Scan for the cell matching the given text and deliver its (X, Y) coordinate at center. 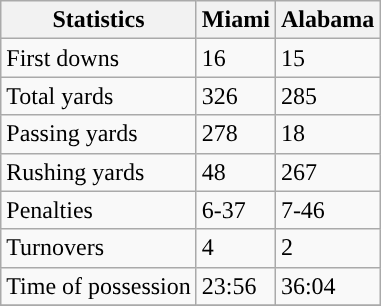
Turnovers (99, 248)
36:04 (327, 286)
Passing yards (99, 134)
48 (236, 172)
Penalties (99, 210)
First downs (99, 58)
285 (327, 96)
6-37 (236, 210)
7-46 (327, 210)
Time of possession (99, 286)
18 (327, 134)
278 (236, 134)
23:56 (236, 286)
16 (236, 58)
Rushing yards (99, 172)
Statistics (99, 20)
Alabama (327, 20)
Total yards (99, 96)
326 (236, 96)
267 (327, 172)
Miami (236, 20)
4 (236, 248)
2 (327, 248)
15 (327, 58)
